Locate the cell with the specified text and output its (X, Y) center coordinate. 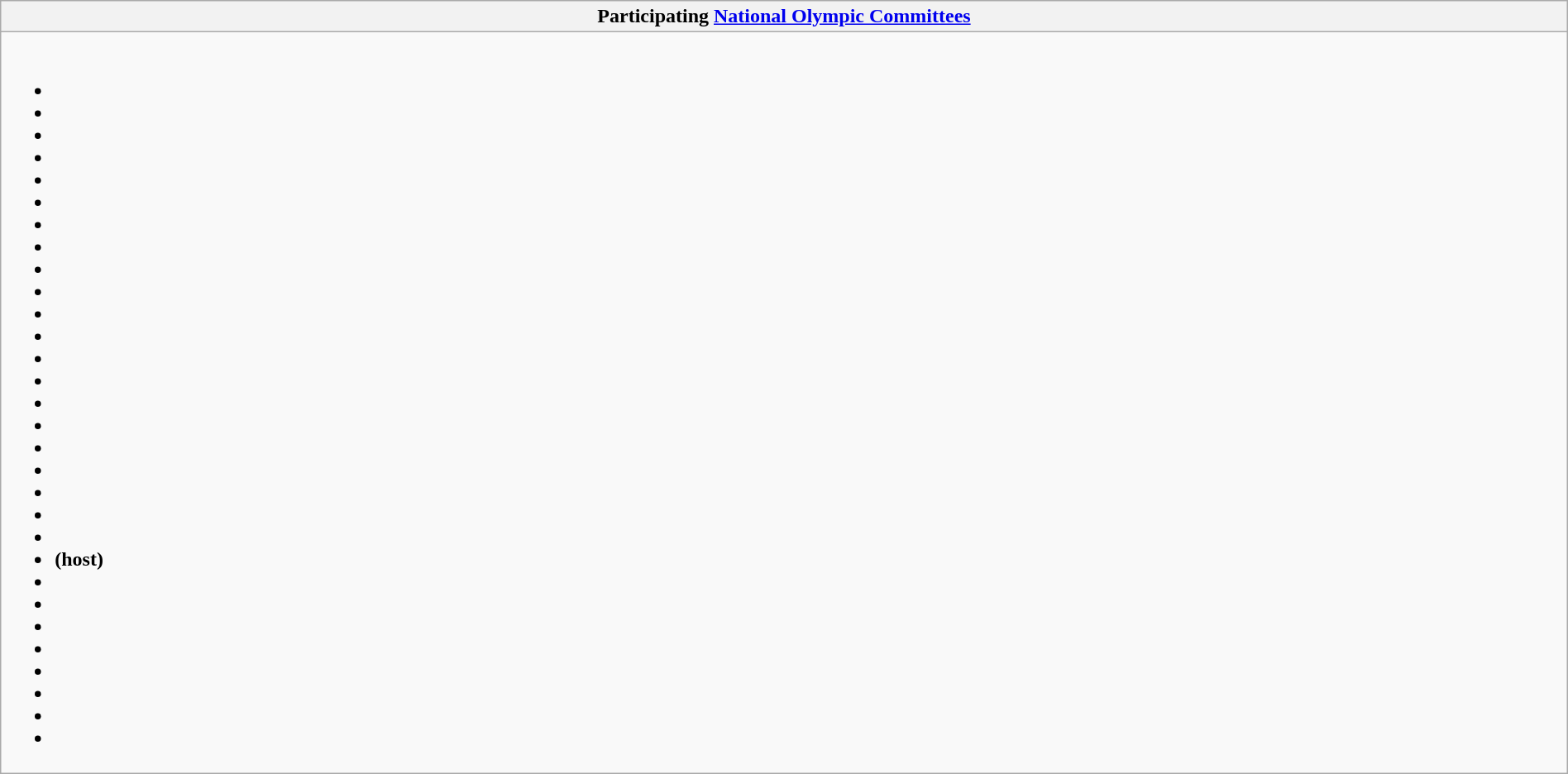
(host) (784, 403)
Participating National Olympic Committees (784, 17)
